Return the [x, y] coordinate for the center point of the cell that contains the specified text.  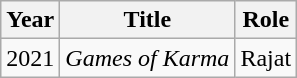
2021 [30, 58]
Title [148, 20]
Role [266, 20]
Year [30, 20]
Games of Karma [148, 58]
Rajat [266, 58]
